Provide the (X, Y) coordinate of the cell's center where the given text is located.  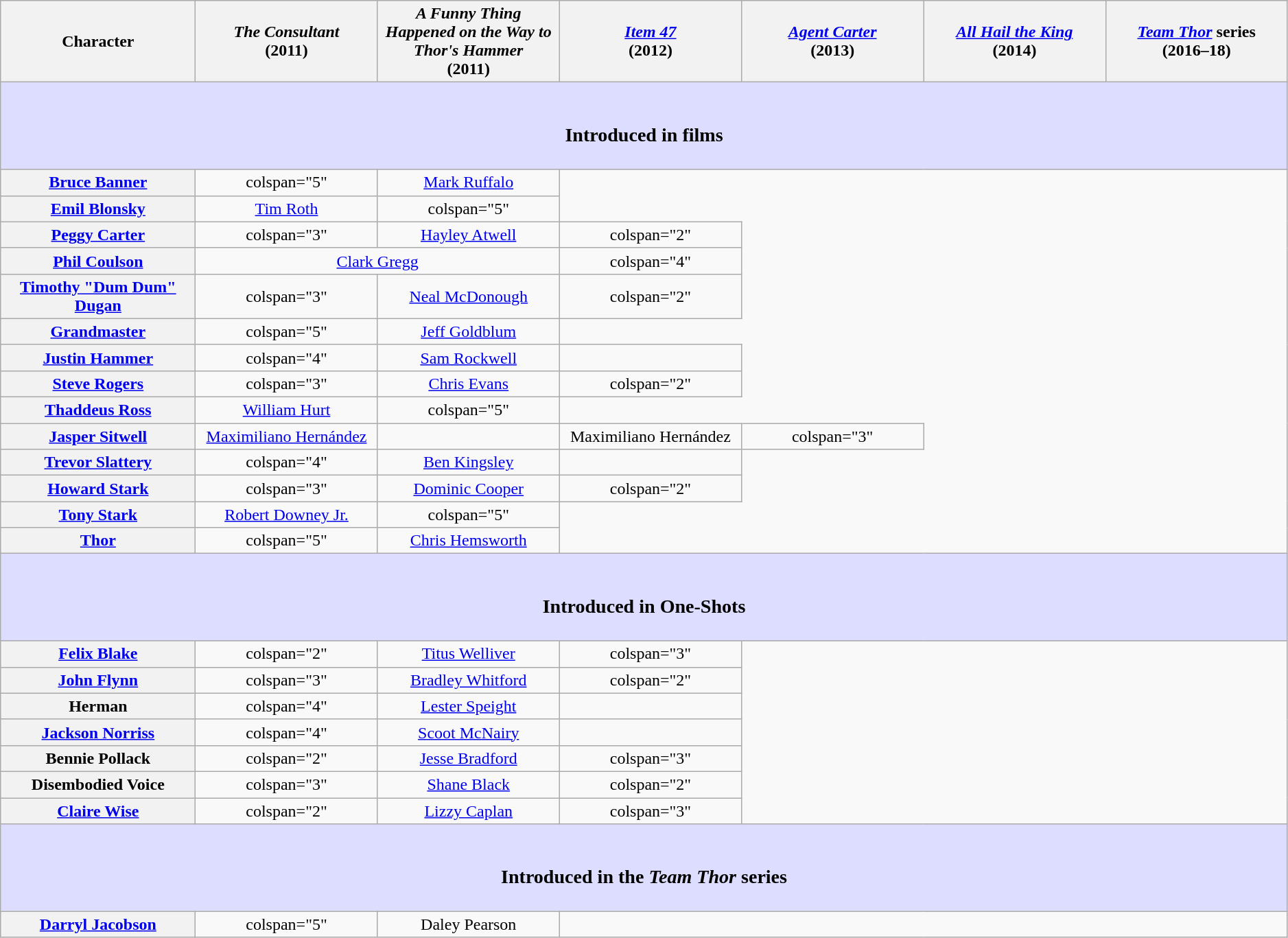
Peggy Carter (98, 235)
William Hurt (287, 410)
Neal McDonough (468, 296)
Agent Carter(2013) (833, 41)
Disembodied Voice (98, 784)
Mark Ruffalo (468, 183)
Timothy "Dum Dum" Dugan (98, 296)
Robert Downey Jr. (287, 515)
Item 47(2012) (651, 41)
Character (98, 41)
Bruce Banner (98, 183)
Lester Speight (468, 706)
Introduced in the Team Thor series (644, 867)
Daley Pearson (468, 924)
Lizzy Caplan (468, 810)
Introduced in One-Shots (644, 597)
Jeff Goldblum (468, 331)
Jasper Sitwell (98, 436)
Grandmaster (98, 331)
Clark Gregg (377, 261)
Introduced in films (644, 126)
Chris Evans (468, 384)
John Flynn (98, 680)
Dominic Cooper (468, 489)
Steve Rogers (98, 384)
All Hail the King(2014) (1014, 41)
Shane Black (468, 784)
Chris Hemsworth (468, 541)
Herman (98, 706)
Thaddeus Ross (98, 410)
Titus Welliver (468, 654)
Sam Rockwell (468, 357)
Hayley Atwell (468, 235)
A Funny Thing Happened on the Way to Thor's Hammer(2011) (468, 41)
Ben Kingsley (468, 462)
Emil Blonsky (98, 209)
Darryl Jacobson (98, 924)
Bradley Whitford (468, 680)
Trevor Slattery (98, 462)
Claire Wise (98, 810)
Phil Coulson (98, 261)
Team Thor series(2016–18) (1197, 41)
Justin Hammer (98, 357)
Felix Blake (98, 654)
Jackson Norriss (98, 732)
Tim Roth (287, 209)
Thor (98, 541)
Jesse Bradford (468, 758)
Howard Stark (98, 489)
Tony Stark (98, 515)
Scoot McNairy (468, 732)
Bennie Pollack (98, 758)
The Consultant(2011) (287, 41)
